Return [x, y] of the center of cell containing provided text 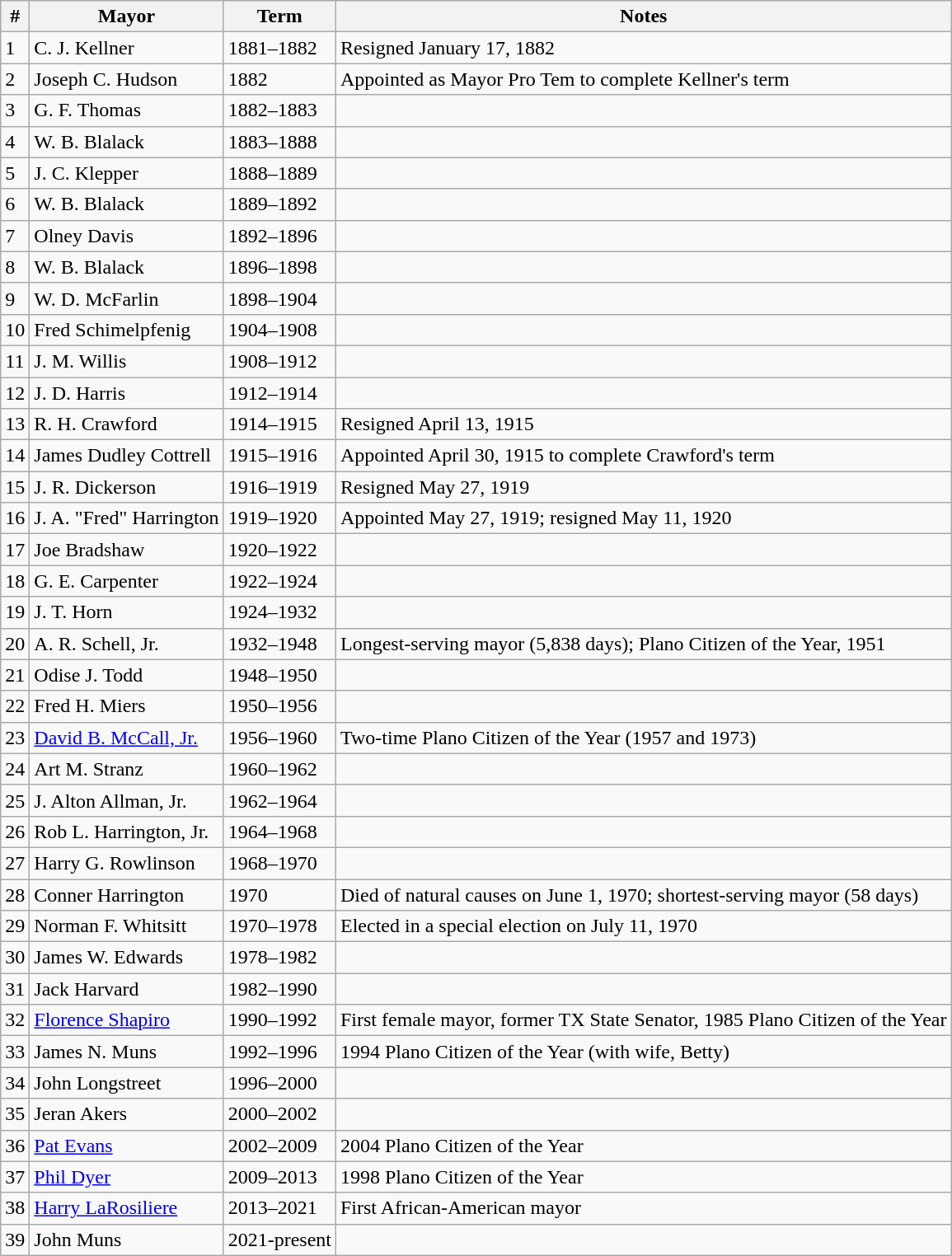
28 [15, 894]
1970–1978 [279, 926]
27 [15, 863]
1916–1919 [279, 487]
1964–1968 [279, 832]
Elected in a special election on July 11, 1970 [643, 926]
2002–2009 [279, 1146]
1990–1992 [279, 1020]
Notes [643, 16]
1892–1896 [279, 236]
1948–1950 [279, 675]
1962–1964 [279, 800]
1968–1970 [279, 863]
2000–2002 [279, 1114]
1882–1883 [279, 110]
23 [15, 738]
David B. McCall, Jr. [127, 738]
4 [15, 142]
25 [15, 800]
15 [15, 487]
37 [15, 1177]
Joseph C. Hudson [127, 79]
13 [15, 424]
1920–1922 [279, 550]
Olney Davis [127, 236]
2021-present [279, 1240]
J. M. Willis [127, 361]
Rob L. Harrington, Jr. [127, 832]
1922–1924 [279, 581]
R. H. Crawford [127, 424]
Harry LaRosiliere [127, 1208]
1982–1990 [279, 989]
18 [15, 581]
2009–2013 [279, 1177]
1992–1996 [279, 1052]
36 [15, 1146]
Term [279, 16]
Resigned May 27, 1919 [643, 487]
Jack Harvard [127, 989]
Died of natural causes on June 1, 1970; shortest-serving mayor (58 days) [643, 894]
1898–1904 [279, 298]
Florence Shapiro [127, 1020]
2 [15, 79]
James N. Muns [127, 1052]
John Muns [127, 1240]
31 [15, 989]
Jeran Akers [127, 1114]
1915–1916 [279, 456]
1889–1892 [279, 204]
J. A. "Fred" Harrington [127, 518]
24 [15, 769]
1924–1932 [279, 612]
30 [15, 958]
1950–1956 [279, 706]
J. Alton Allman, Jr. [127, 800]
Appointed April 30, 1915 to complete Crawford's term [643, 456]
1883–1888 [279, 142]
5 [15, 173]
Joe Bradshaw [127, 550]
1994 Plano Citizen of the Year (with wife, Betty) [643, 1052]
32 [15, 1020]
First African-American mayor [643, 1208]
First female mayor, former TX State Senator, 1985 Plano Citizen of the Year [643, 1020]
A. R. Schell, Jr. [127, 644]
James Dudley Cottrell [127, 456]
Resigned April 13, 1915 [643, 424]
34 [15, 1083]
1970 [279, 894]
Fred H. Miers [127, 706]
John Longstreet [127, 1083]
1960–1962 [279, 769]
G. F. Thomas [127, 110]
1908–1912 [279, 361]
1932–1948 [279, 644]
C. J. Kellner [127, 48]
1912–1914 [279, 393]
1956–1960 [279, 738]
W. D. McFarlin [127, 298]
Norman F. Whitsitt [127, 926]
8 [15, 267]
39 [15, 1240]
29 [15, 926]
1881–1882 [279, 48]
Pat Evans [127, 1146]
1996–2000 [279, 1083]
16 [15, 518]
10 [15, 330]
# [15, 16]
J. C. Klepper [127, 173]
1904–1908 [279, 330]
Appointed as Mayor Pro Tem to complete Kellner's term [643, 79]
J. D. Harris [127, 393]
1 [15, 48]
Phil Dyer [127, 1177]
Harry G. Rowlinson [127, 863]
38 [15, 1208]
19 [15, 612]
3 [15, 110]
1919–1920 [279, 518]
Mayor [127, 16]
20 [15, 644]
James W. Edwards [127, 958]
11 [15, 361]
17 [15, 550]
G. E. Carpenter [127, 581]
1888–1889 [279, 173]
Two-time Plano Citizen of the Year (1957 and 1973) [643, 738]
21 [15, 675]
22 [15, 706]
35 [15, 1114]
Fred Schimelpfenig [127, 330]
J. T. Horn [127, 612]
2013–2021 [279, 1208]
33 [15, 1052]
Odise J. Todd [127, 675]
9 [15, 298]
Art M. Stranz [127, 769]
Resigned January 17, 1882 [643, 48]
1978–1982 [279, 958]
14 [15, 456]
26 [15, 832]
1896–1898 [279, 267]
12 [15, 393]
Appointed May 27, 1919; resigned May 11, 1920 [643, 518]
Longest-serving mayor (5,838 days); Plano Citizen of the Year, 1951 [643, 644]
Conner Harrington [127, 894]
7 [15, 236]
1998 Plano Citizen of the Year [643, 1177]
J. R. Dickerson [127, 487]
2004 Plano Citizen of the Year [643, 1146]
1882 [279, 79]
1914–1915 [279, 424]
6 [15, 204]
